Pinpoint the cell where the given text exists, returning its [X, Y] midpoint coordinate. 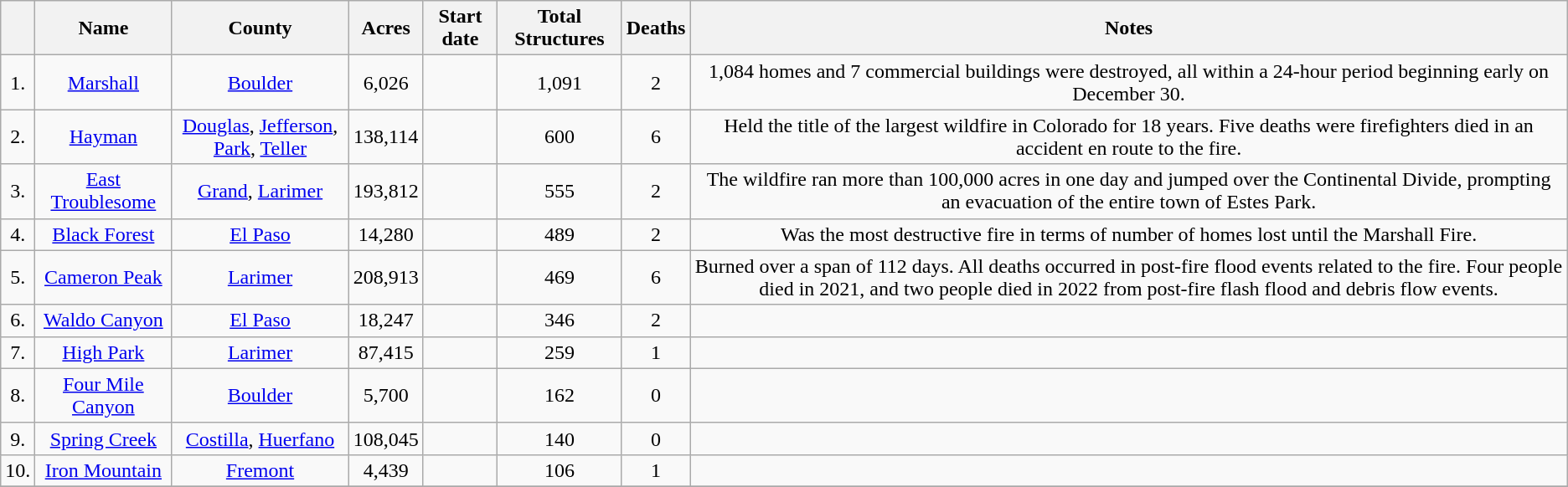
162 [560, 395]
Hayman [104, 137]
138,114 [385, 137]
1. [18, 82]
6. [18, 320]
Deaths [656, 28]
Grand, Larimer [260, 191]
Held the title of the largest wildfire in Colorado for 18 years. Five deaths were firefighters died in an accident en route to the fire. [1129, 137]
140 [560, 438]
Waldo Canyon [104, 320]
High Park [104, 352]
Start date [461, 28]
The wildfire ran more than 100,000 acres in one day and jumped over the Continental Divide, prompting an evacuation of the entire town of Estes Park. [1129, 191]
1,091 [560, 82]
5. [18, 278]
Marshall [104, 82]
Acres [385, 28]
489 [560, 234]
4. [18, 234]
1,084 homes and 7 commercial buildings were destroyed, all within a 24-hour period beginning early on December 30. [1129, 82]
Notes [1129, 28]
Costilla, Huerfano [260, 438]
4,439 [385, 470]
193,812 [385, 191]
18,247 [385, 320]
Spring Creek [104, 438]
7. [18, 352]
600 [560, 137]
208,913 [385, 278]
346 [560, 320]
Four Mile Canyon [104, 395]
Douglas, Jefferson, Park, Teller [260, 137]
2. [18, 137]
Cameron Peak [104, 278]
Fremont [260, 470]
3. [18, 191]
555 [560, 191]
Iron Mountain [104, 470]
87,415 [385, 352]
Black Forest [104, 234]
East Troublesome [104, 191]
108,045 [385, 438]
14,280 [385, 234]
10. [18, 470]
Name [104, 28]
5,700 [385, 395]
9. [18, 438]
469 [560, 278]
Total Structures [560, 28]
Was the most destructive fire in terms of number of homes lost until the Marshall Fire. [1129, 234]
8. [18, 395]
106 [560, 470]
County [260, 28]
6,026 [385, 82]
259 [560, 352]
